Detect which cell encompasses the target text, then output its [x, y] center coordinate. 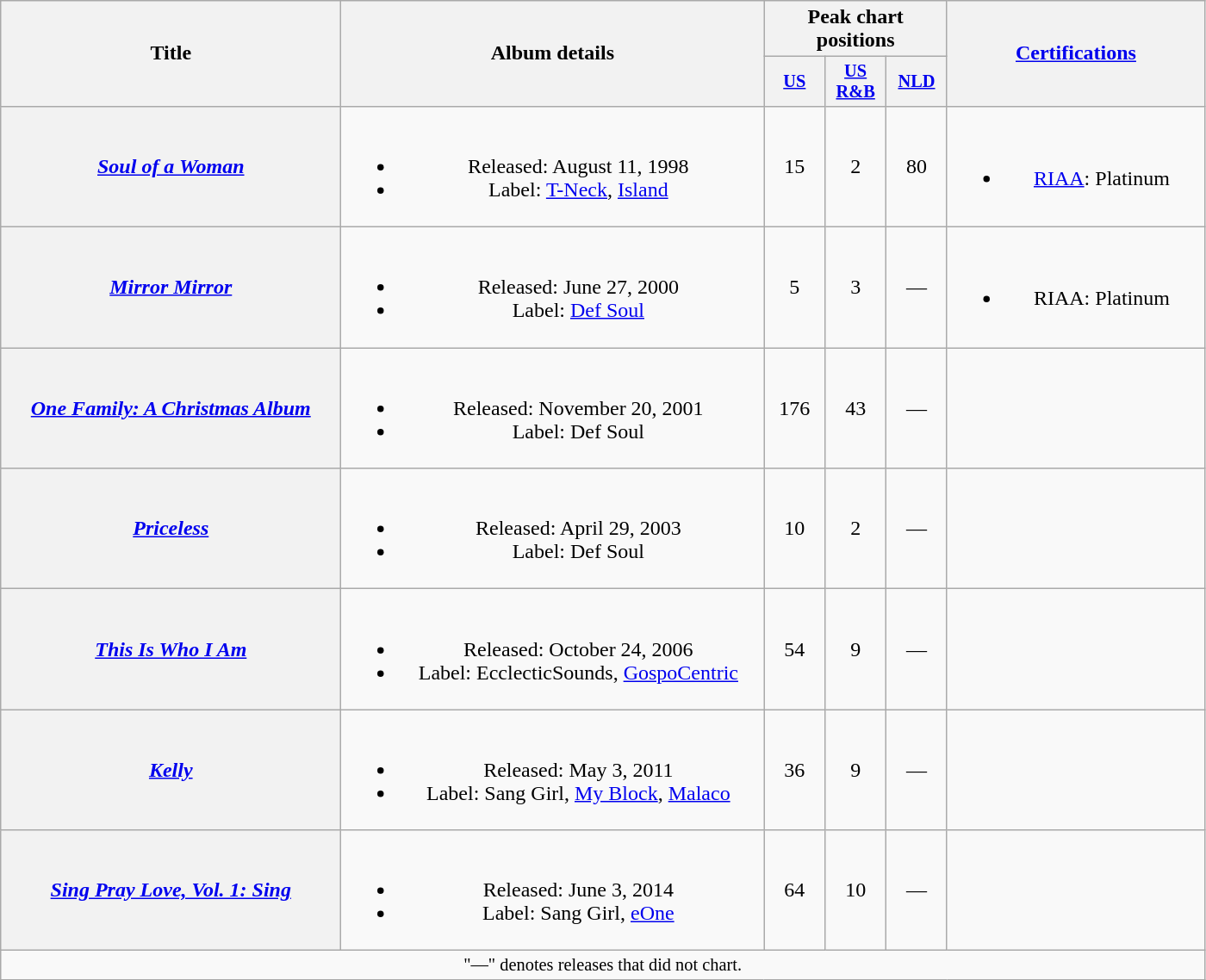
US [794, 82]
80 [917, 166]
Peak chart positions [856, 29]
One Family: A Christmas Album [171, 408]
Certifications [1075, 53]
43 [856, 408]
Kelly [171, 770]
Title [171, 53]
176 [794, 408]
Soul of a Woman [171, 166]
Mirror Mirror [171, 288]
64 [794, 890]
This Is Who I Am [171, 649]
54 [794, 649]
36 [794, 770]
Released: June 3, 2014Label: Sang Girl, eOne [553, 890]
"—" denotes releases that did not chart. [603, 965]
3 [856, 288]
Sing Pray Love, Vol. 1: Sing [171, 890]
NLD [917, 82]
Priceless [171, 529]
Released: October 24, 2006Label: EcclecticSounds, GospoCentric [553, 649]
US R&B [856, 82]
Released: April 29, 2003Label: Def Soul [553, 529]
Released: November 20, 2001Label: Def Soul [553, 408]
Released: August 11, 1998Label: T-Neck, Island [553, 166]
5 [794, 288]
15 [794, 166]
Released: June 27, 2000Label: Def Soul [553, 288]
Released: May 3, 2011Label: Sang Girl, My Block, Malaco [553, 770]
Album details [553, 53]
